Scan for the cell matching the given text and deliver its [x, y] coordinate at center. 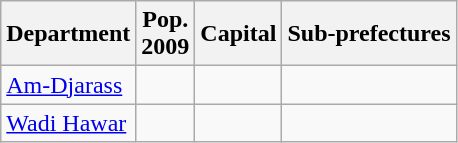
Capital [238, 34]
Pop.2009 [166, 34]
Department [68, 34]
Am-Djarass [68, 85]
Sub-prefectures [369, 34]
Wadi Hawar [68, 123]
